Extract the [X, Y] coordinate from the center of the cell holding the provided text.  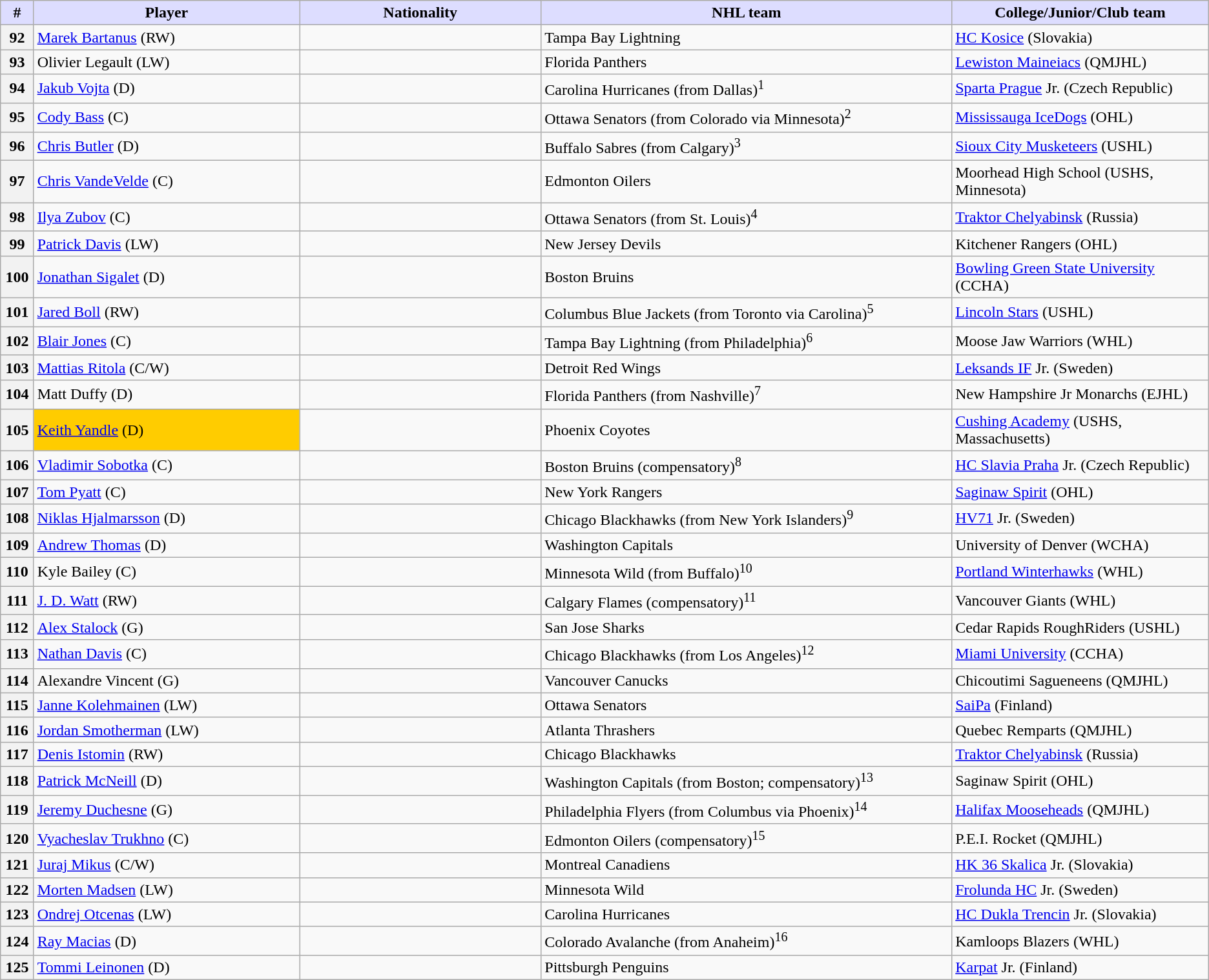
Edmonton Oilers (compensatory)15 [747, 838]
Ottawa Senators (from St. Louis)4 [747, 217]
105 [17, 430]
Keith Yandle (D) [167, 430]
Kitchener Rangers (OHL) [1080, 243]
Tampa Bay Lightning (from Philadelphia)6 [747, 341]
Montreal Canadiens [747, 865]
103 [17, 367]
Nathan Davis (C) [167, 655]
Vancouver Canucks [747, 680]
Chicago Blackhawks (from New York Islanders)9 [747, 519]
117 [17, 754]
Ondrej Otcenas (LW) [167, 914]
113 [17, 655]
93 [17, 62]
Cody Bass (C) [167, 117]
New York Rangers [747, 492]
123 [17, 914]
New Jersey Devils [747, 243]
111 [17, 600]
122 [17, 890]
Chicago Blackhawks [747, 754]
107 [17, 492]
Vyacheslav Trukhno (C) [167, 838]
Minnesota Wild [747, 890]
102 [17, 341]
115 [17, 705]
124 [17, 941]
Philadelphia Flyers (from Columbus via Phoenix)14 [747, 810]
Kyle Bailey (C) [167, 572]
Mississauga IceDogs (OHL) [1080, 117]
118 [17, 781]
Jakub Vojta (D) [167, 89]
100 [17, 276]
Karpat Jr. (Finland) [1080, 968]
114 [17, 680]
Chris VandeVelde (C) [167, 182]
Lewiston Maineiacs (QMJHL) [1080, 62]
Juraj Mikus (C/W) [167, 865]
SaiPa (Finland) [1080, 705]
University of Denver (WCHA) [1080, 545]
92 [17, 37]
Denis Istomin (RW) [167, 754]
94 [17, 89]
Edmonton Oilers [747, 182]
Phoenix Coyotes [747, 430]
Patrick McNeill (D) [167, 781]
Washington Capitals (from Boston; compensatory)13 [747, 781]
NHL team [747, 13]
110 [17, 572]
125 [17, 968]
College/Junior/Club team [1080, 13]
Bowling Green State University (CCHA) [1080, 276]
98 [17, 217]
J. D. Watt (RW) [167, 600]
New Hampshire Jr Monarchs (EJHL) [1080, 395]
Colorado Avalanche (from Anaheim)16 [747, 941]
Quebec Remparts (QMJHL) [1080, 730]
Tampa Bay Lightning [747, 37]
Ray Macias (D) [167, 941]
Chicoutimi Sagueneens (QMJHL) [1080, 680]
106 [17, 465]
P.E.I. Rocket (QMJHL) [1080, 838]
Olivier Legault (LW) [167, 62]
99 [17, 243]
119 [17, 810]
Vladimir Sobotka (C) [167, 465]
Minnesota Wild (from Buffalo)10 [747, 572]
Boston Bruins [747, 276]
101 [17, 312]
Jeremy Duchesne (G) [167, 810]
Matt Duffy (D) [167, 395]
Chris Butler (D) [167, 146]
Morten Madsen (LW) [167, 890]
Buffalo Sabres (from Calgary)3 [747, 146]
Cushing Academy (USHS, Massachusetts) [1080, 430]
# [17, 13]
Kamloops Blazers (WHL) [1080, 941]
109 [17, 545]
HC Kosice (Slovakia) [1080, 37]
Jared Boll (RW) [167, 312]
Washington Capitals [747, 545]
Alex Stalock (G) [167, 627]
116 [17, 730]
Moorhead High School (USHS, Minnesota) [1080, 182]
112 [17, 627]
Ottawa Senators (from Colorado via Minnesota)2 [747, 117]
108 [17, 519]
Marek Bartanus (RW) [167, 37]
Lincoln Stars (USHL) [1080, 312]
Ottawa Senators [747, 705]
Nationality [420, 13]
Blair Jones (C) [167, 341]
Leksands IF Jr. (Sweden) [1080, 367]
Andrew Thomas (D) [167, 545]
96 [17, 146]
Calgary Flames (compensatory)11 [747, 600]
Vancouver Giants (WHL) [1080, 600]
Jordan Smotherman (LW) [167, 730]
Frolunda HC Jr. (Sweden) [1080, 890]
Janne Kolehmainen (LW) [167, 705]
Atlanta Thrashers [747, 730]
Pittsburgh Penguins [747, 968]
Carolina Hurricanes [747, 914]
97 [17, 182]
Niklas Hjalmarsson (D) [167, 519]
Sioux City Musketeers (USHL) [1080, 146]
Mattias Ritola (C/W) [167, 367]
San Jose Sharks [747, 627]
Player [167, 13]
HK 36 Skalica Jr. (Slovakia) [1080, 865]
Portland Winterhawks (WHL) [1080, 572]
104 [17, 395]
Sparta Prague Jr. (Czech Republic) [1080, 89]
Columbus Blue Jackets (from Toronto via Carolina)5 [747, 312]
120 [17, 838]
Moose Jaw Warriors (WHL) [1080, 341]
Boston Bruins (compensatory)8 [747, 465]
Cedar Rapids RoughRiders (USHL) [1080, 627]
Florida Panthers (from Nashville)7 [747, 395]
Tommi Leinonen (D) [167, 968]
Tom Pyatt (C) [167, 492]
HV71 Jr. (Sweden) [1080, 519]
Florida Panthers [747, 62]
Miami University (CCHA) [1080, 655]
Detroit Red Wings [747, 367]
Alexandre Vincent (G) [167, 680]
Carolina Hurricanes (from Dallas)1 [747, 89]
121 [17, 865]
Chicago Blackhawks (from Los Angeles)12 [747, 655]
HC Dukla Trencin Jr. (Slovakia) [1080, 914]
Jonathan Sigalet (D) [167, 276]
95 [17, 117]
Halifax Mooseheads (QMJHL) [1080, 810]
HC Slavia Praha Jr. (Czech Republic) [1080, 465]
Patrick Davis (LW) [167, 243]
Ilya Zubov (C) [167, 217]
